Find where the given text appears and provide that cell's center as [X, Y] coordinate. 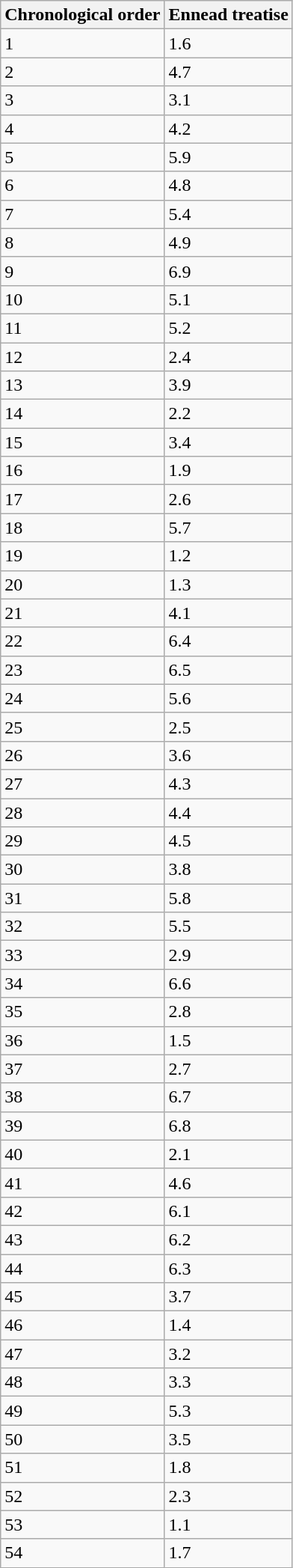
32 [82, 927]
31 [82, 898]
41 [82, 1183]
42 [82, 1211]
5.6 [229, 698]
29 [82, 841]
3.8 [229, 870]
6.7 [229, 1097]
6.1 [229, 1211]
4.9 [229, 242]
22 [82, 641]
4.7 [229, 72]
2.2 [229, 414]
5 [82, 157]
45 [82, 1297]
5.9 [229, 157]
6.8 [229, 1126]
5.7 [229, 528]
15 [82, 442]
30 [82, 870]
1.6 [229, 43]
46 [82, 1326]
1.5 [229, 1040]
6.3 [229, 1269]
3.9 [229, 385]
3.6 [229, 755]
2 [82, 72]
Chronological order [82, 15]
40 [82, 1154]
5.2 [229, 328]
Ennead treatise [229, 15]
5.5 [229, 927]
4.3 [229, 784]
3.2 [229, 1354]
1.7 [229, 1553]
5.3 [229, 1411]
1.1 [229, 1525]
2.5 [229, 727]
10 [82, 299]
3.5 [229, 1439]
13 [82, 385]
14 [82, 414]
2.9 [229, 955]
9 [82, 271]
11 [82, 328]
3.7 [229, 1297]
25 [82, 727]
4.1 [229, 613]
4.8 [229, 186]
47 [82, 1354]
3.4 [229, 442]
1 [82, 43]
2.1 [229, 1154]
2.3 [229, 1496]
5.4 [229, 214]
6 [82, 186]
6.9 [229, 271]
21 [82, 613]
1.2 [229, 556]
37 [82, 1069]
33 [82, 955]
2.6 [229, 499]
4.2 [229, 129]
2.8 [229, 1012]
36 [82, 1040]
6.5 [229, 670]
6.6 [229, 983]
2.4 [229, 357]
49 [82, 1411]
8 [82, 242]
4.4 [229, 812]
24 [82, 698]
2.7 [229, 1069]
52 [82, 1496]
28 [82, 812]
5.1 [229, 299]
17 [82, 499]
6.4 [229, 641]
1.4 [229, 1326]
48 [82, 1382]
20 [82, 585]
1.3 [229, 585]
16 [82, 471]
1.9 [229, 471]
54 [82, 1553]
1.8 [229, 1468]
23 [82, 670]
53 [82, 1525]
3.1 [229, 100]
43 [82, 1239]
4.5 [229, 841]
38 [82, 1097]
7 [82, 214]
27 [82, 784]
18 [82, 528]
34 [82, 983]
51 [82, 1468]
19 [82, 556]
12 [82, 357]
6.2 [229, 1239]
3.3 [229, 1382]
26 [82, 755]
4 [82, 129]
4.6 [229, 1183]
44 [82, 1269]
35 [82, 1012]
3 [82, 100]
50 [82, 1439]
5.8 [229, 898]
39 [82, 1126]
